Locate the cell with the specified text and output its (x, y) center coordinate. 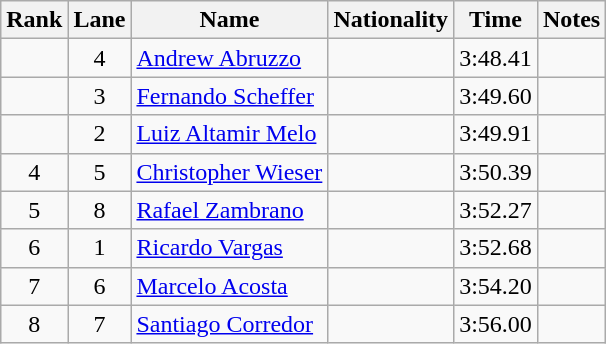
Marcelo Acosta (230, 286)
Ricardo Vargas (230, 248)
3:50.39 (496, 172)
Fernando Scheffer (230, 96)
3:48.41 (496, 58)
3 (100, 96)
3:54.20 (496, 286)
Luiz Altamir Melo (230, 134)
Andrew Abruzzo (230, 58)
Nationality (391, 20)
3:49.91 (496, 134)
3:52.27 (496, 210)
Rafael Zambrano (230, 210)
Name (230, 20)
1 (100, 248)
Christopher Wieser (230, 172)
3:49.60 (496, 96)
Lane (100, 20)
Time (496, 20)
Rank (34, 20)
Notes (571, 20)
3:56.00 (496, 324)
2 (100, 134)
3:52.68 (496, 248)
Santiago Corredor (230, 324)
